Return [x, y] of the center of cell containing provided text 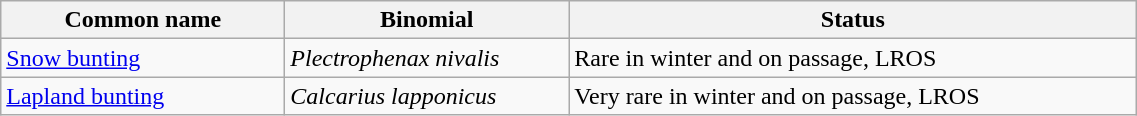
Very rare in winter and on passage, LROS [853, 96]
Lapland bunting [143, 96]
Calcarius lapponicus [427, 96]
Snow bunting [143, 58]
Plectrophenax nivalis [427, 58]
Rare in winter and on passage, LROS [853, 58]
Status [853, 20]
Common name [143, 20]
Binomial [427, 20]
